Find where the given text appears and provide that cell's center as [x, y] coordinate. 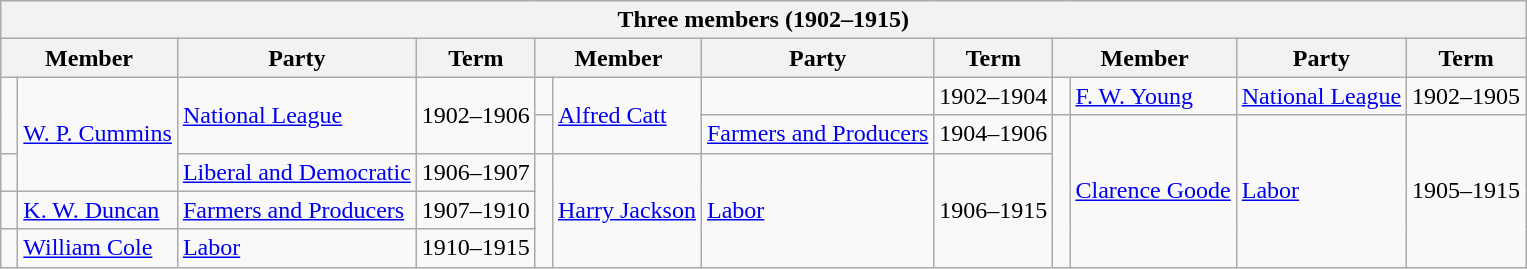
1905–1915 [1466, 191]
Clarence Goode [1153, 191]
1902–1904 [994, 96]
F. W. Young [1153, 96]
Harry Jackson [626, 210]
K. W. Duncan [98, 210]
1902–1906 [476, 115]
1902–1905 [1466, 96]
1910–1915 [476, 248]
1904–1906 [994, 134]
1906–1907 [476, 172]
William Cole [98, 248]
1906–1915 [994, 210]
W. P. Cummins [98, 134]
Liberal and Democratic [296, 172]
1907–1910 [476, 210]
Three members (1902–1915) [764, 20]
Alfred Catt [626, 115]
